Search for the cell housing the specified text and yield its [X, Y] center coordinate. 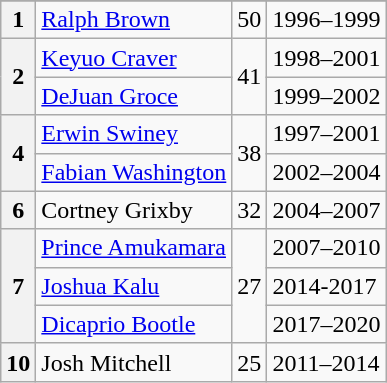
2002–2004 [326, 172]
Keyuo Craver [134, 58]
4 [18, 153]
Erwin Swiney [134, 134]
1998–2001 [326, 58]
27 [250, 286]
2014-2017 [326, 286]
Josh Mitchell [134, 362]
41 [250, 77]
2 [18, 77]
38 [250, 153]
Cortney Grixby [134, 210]
Ralph Brown [134, 20]
Fabian Washington [134, 172]
1997–2001 [326, 134]
DeJuan Groce [134, 96]
Prince Amukamara [134, 248]
Dicaprio Bootle [134, 324]
32 [250, 210]
1996–1999 [326, 20]
25 [250, 362]
1 [18, 20]
2004–2007 [326, 210]
2007–2010 [326, 248]
2011–2014 [326, 362]
2017–2020 [326, 324]
6 [18, 210]
1999–2002 [326, 96]
Joshua Kalu [134, 286]
7 [18, 286]
50 [250, 20]
10 [18, 362]
